Scan for the cell matching the given text and deliver its [x, y] coordinate at center. 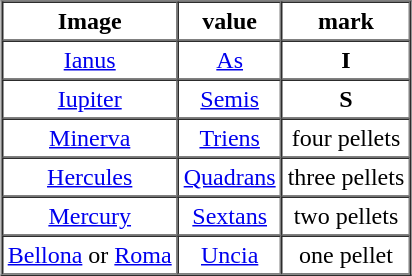
I [346, 60]
Image [90, 22]
Triens [230, 138]
Quadrans [230, 178]
Semis [230, 100]
Hercules [90, 178]
Sextans [230, 216]
Bellona or Roma [90, 256]
As [230, 60]
S [346, 100]
mark [346, 22]
four pellets [346, 138]
Ianus [90, 60]
Uncia [230, 256]
value [230, 22]
one pellet [346, 256]
Minerva [90, 138]
two pellets [346, 216]
Iupiter [90, 100]
three pellets [346, 178]
Mercury [90, 216]
